Return the [X, Y] coordinate for the center point of the cell that contains the specified text.  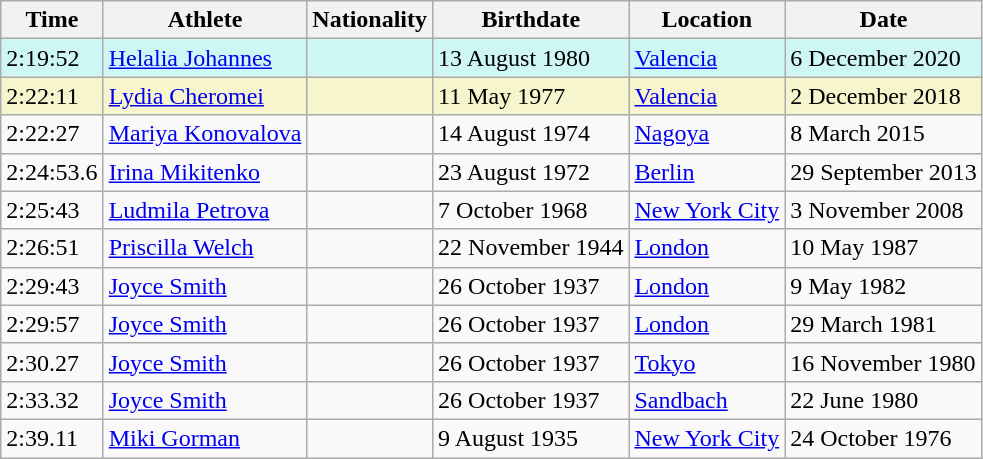
Irina Mikitenko [205, 172]
Location [707, 20]
22 November 1944 [531, 248]
14 August 1974 [531, 134]
2:24:53.6 [52, 172]
8 March 2015 [884, 134]
2:30.27 [52, 362]
Priscilla Welch [205, 248]
3 November 2008 [884, 210]
Time [52, 20]
11 May 1977 [531, 96]
10 May 1987 [884, 248]
Helalia Johannes [205, 58]
Ludmila Petrova [205, 210]
Mariya Konovalova [205, 134]
2:33.32 [52, 400]
9 May 1982 [884, 286]
22 June 1980 [884, 400]
Lydia Cheromei [205, 96]
13 August 1980 [531, 58]
2:25:43 [52, 210]
2:26:51 [52, 248]
6 December 2020 [884, 58]
2:22:27 [52, 134]
29 September 2013 [884, 172]
2 December 2018 [884, 96]
2:29:43 [52, 286]
Birthdate [531, 20]
Date [884, 20]
23 August 1972 [531, 172]
Nationality [370, 20]
2:39.11 [52, 438]
Miki Gorman [205, 438]
Berlin [707, 172]
24 October 1976 [884, 438]
Nagoya [707, 134]
Sandbach [707, 400]
9 August 1935 [531, 438]
16 November 1980 [884, 362]
Tokyo [707, 362]
Athlete [205, 20]
7 October 1968 [531, 210]
2:19:52 [52, 58]
29 March 1981 [884, 324]
2:29:57 [52, 324]
2:22:11 [52, 96]
